For the text-containing cell, return its midpoint in [x, y] coordinate format. 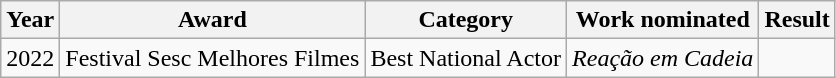
Best National Actor [466, 58]
Award [212, 20]
Festival Sesc Melhores Filmes [212, 58]
2022 [30, 58]
Year [30, 20]
Reação em Cadeia [663, 58]
Category [466, 20]
Result [797, 20]
Work nominated [663, 20]
